For the text-containing cell, return its midpoint in [x, y] coordinate format. 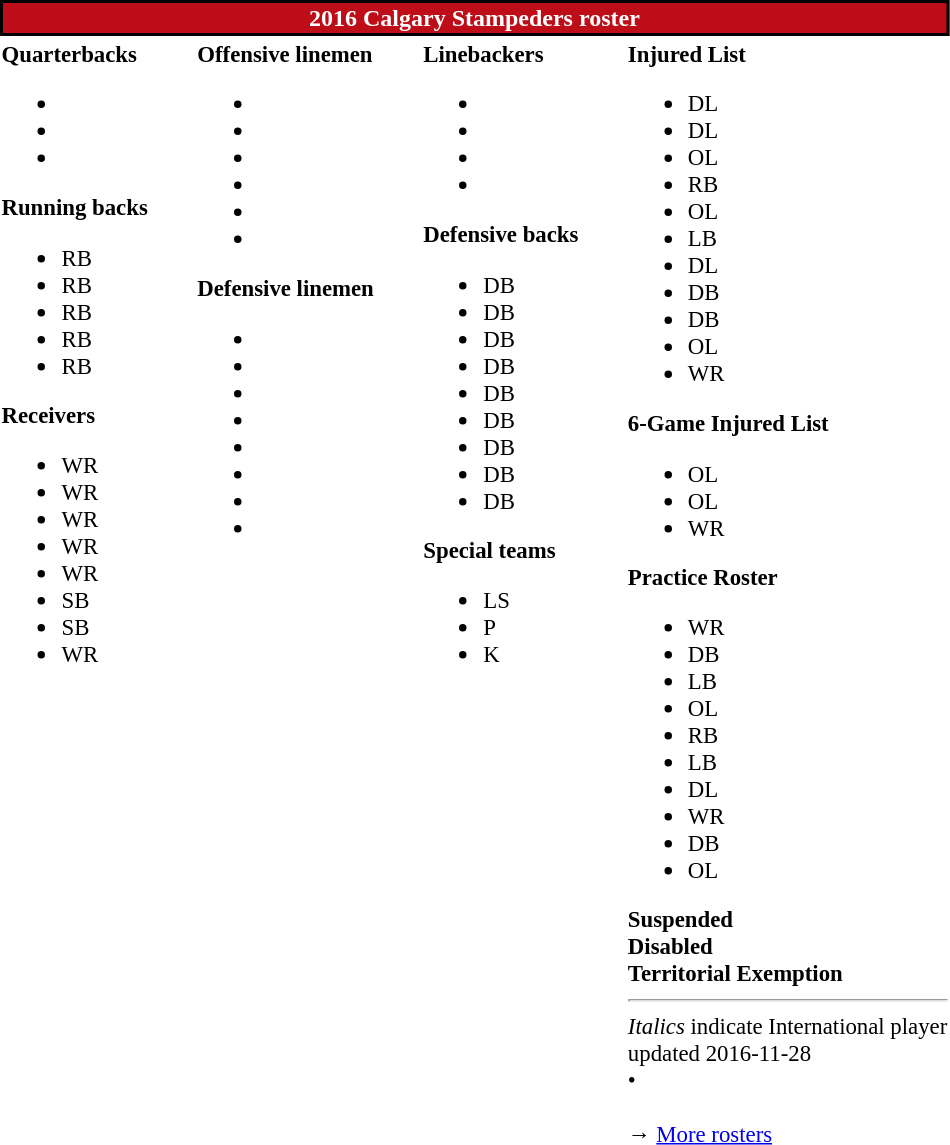
2016 Calgary Stampeders roster [474, 18]
